Output the [X, Y] coordinate of the center of the cell containing the given text.  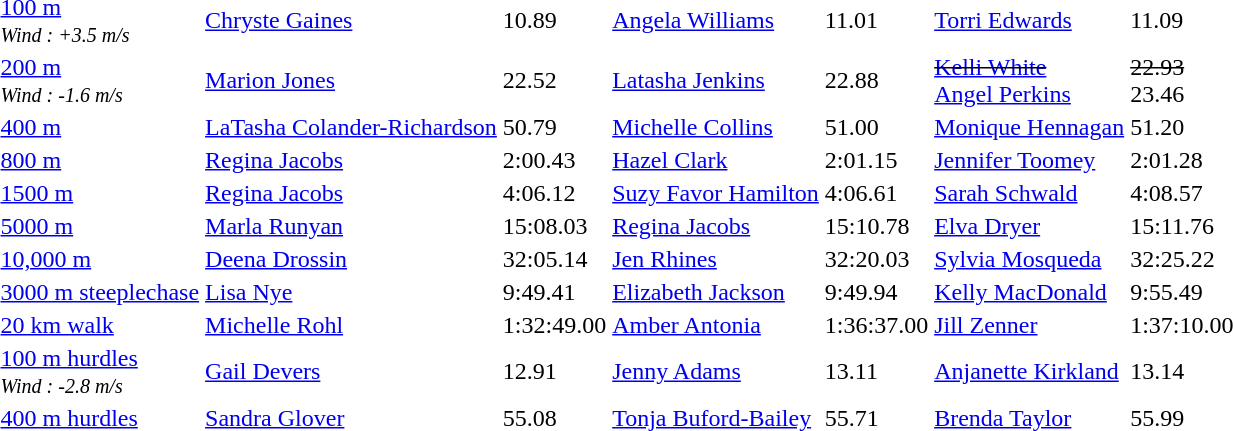
22.52 [554, 80]
Jenny Adams [716, 372]
Hazel Clark [716, 160]
22.88 [876, 80]
1:36:37.00 [876, 325]
1:32:49.00 [554, 325]
Marla Runyan [352, 226]
Jen Rhines [716, 259]
Gail Devers [352, 372]
9:49.94 [876, 292]
4:06.12 [554, 193]
15:08.03 [554, 226]
Suzy Favor Hamilton [716, 193]
Marion Jones [352, 80]
Sarah Schwald [1030, 193]
Latasha Jenkins [716, 80]
51.00 [876, 127]
Sylvia Mosqueda [1030, 259]
Anjanette Kirkland [1030, 372]
32:20.03 [876, 259]
Kelli WhiteAngel Perkins [1030, 80]
Michelle Collins [716, 127]
Jill Zenner [1030, 325]
LaTasha Colander-Richardson [352, 127]
4:06.61 [876, 193]
2:01.15 [876, 160]
15:10.78 [876, 226]
Michelle Rohl [352, 325]
13.11 [876, 372]
Monique Hennagan [1030, 127]
Kelly MacDonald [1030, 292]
9:49.41 [554, 292]
Elva Dryer [1030, 226]
Jennifer Toomey [1030, 160]
12.91 [554, 372]
32:05.14 [554, 259]
50.79 [554, 127]
Elizabeth Jackson [716, 292]
Deena Drossin [352, 259]
Lisa Nye [352, 292]
2:00.43 [554, 160]
Amber Antonia [716, 325]
